Detect which cell encompasses the target text, then output its (X, Y) center coordinate. 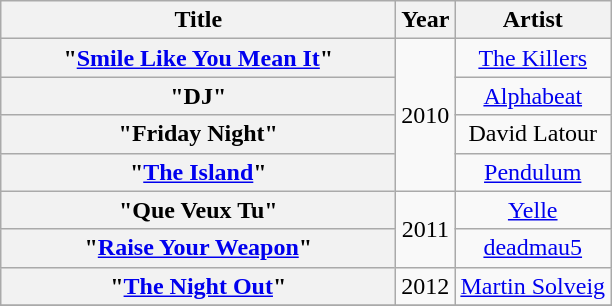
"Smile Like You Mean It" (198, 58)
David Latour (533, 134)
"The Night Out" (198, 286)
2012 (426, 286)
Year (426, 20)
"Friday Night" (198, 134)
deadmau5 (533, 248)
Martin Solveig (533, 286)
2011 (426, 229)
Alphabeat (533, 96)
"Raise Your Weapon" (198, 248)
2010 (426, 115)
Title (198, 20)
Yelle (533, 210)
"The Island" (198, 172)
Artist (533, 20)
The Killers (533, 58)
Pendulum (533, 172)
"DJ" (198, 96)
"Que Veux Tu" (198, 210)
